Identify which cell holds the provided text, then report its [x, y] central coordinate. 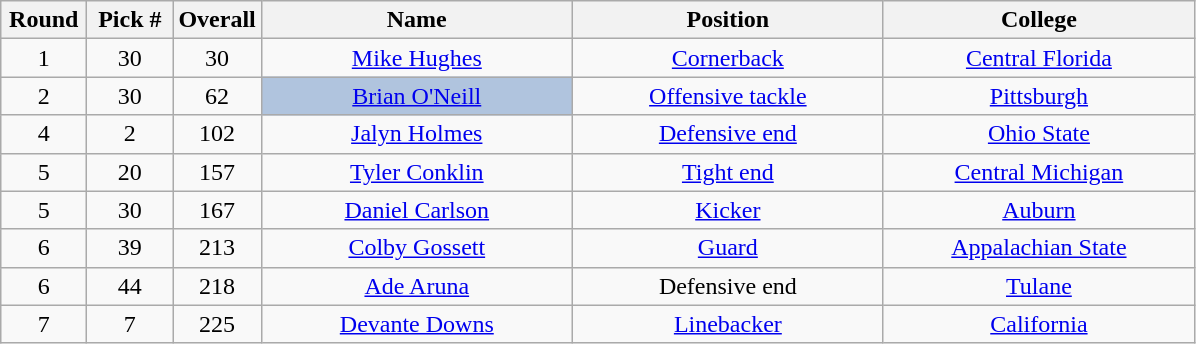
Pittsburgh [1038, 96]
Round [44, 20]
Overall [217, 20]
Central Florida [1038, 58]
39 [130, 248]
Name [416, 20]
Ade Aruna [416, 286]
Linebacker [728, 324]
225 [217, 324]
102 [217, 134]
Colby Gossett [416, 248]
4 [44, 134]
Daniel Carlson [416, 210]
20 [130, 172]
Mike Hughes [416, 58]
California [1038, 324]
Central Michigan [1038, 172]
218 [217, 286]
Tulane [1038, 286]
Jalyn Holmes [416, 134]
Tight end [728, 172]
44 [130, 286]
Guard [728, 248]
Appalachian State [1038, 248]
1 [44, 58]
Position [728, 20]
Kicker [728, 210]
Devante Downs [416, 324]
213 [217, 248]
167 [217, 210]
Ohio State [1038, 134]
Tyler Conklin [416, 172]
157 [217, 172]
62 [217, 96]
Cornerback [728, 58]
College [1038, 20]
Brian O'Neill [416, 96]
Pick # [130, 20]
Offensive tackle [728, 96]
Auburn [1038, 210]
